Extract the (X, Y) coordinate from the center of the cell holding the provided text.  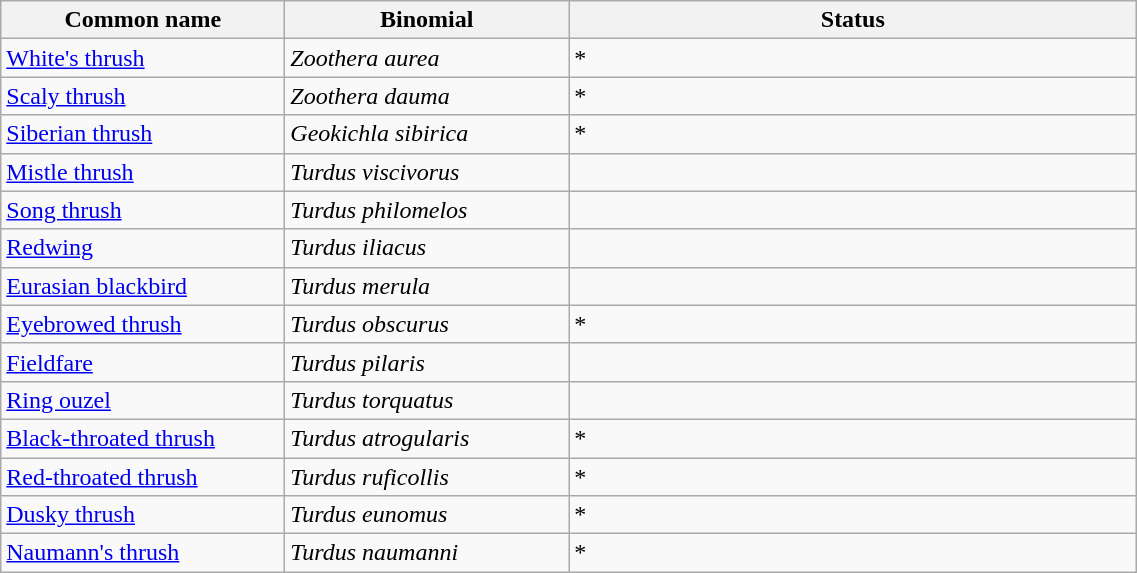
Turdus torquatus (427, 400)
Fieldfare (143, 362)
Turdus eunomus (427, 515)
Turdus philomelos (427, 210)
Eyebrowed thrush (143, 324)
Turdus obscurus (427, 324)
Eurasian blackbird (143, 286)
Status (853, 20)
Zoothera aurea (427, 58)
Black-throated thrush (143, 438)
Turdus naumanni (427, 553)
Dusky thrush (143, 515)
Zoothera dauma (427, 96)
Ring ouzel (143, 400)
Redwing (143, 248)
Turdus viscivorus (427, 172)
Red-throated thrush (143, 477)
Turdus pilaris (427, 362)
Turdus iliacus (427, 248)
Song thrush (143, 210)
Mistle thrush (143, 172)
Binomial (427, 20)
Common name (143, 20)
Geokichla sibirica (427, 134)
Turdus merula (427, 286)
Turdus ruficollis (427, 477)
Siberian thrush (143, 134)
Turdus atrogularis (427, 438)
White's thrush (143, 58)
Naumann's thrush (143, 553)
Scaly thrush (143, 96)
